Detect which cell encompasses the target text, then output its (X, Y) center coordinate. 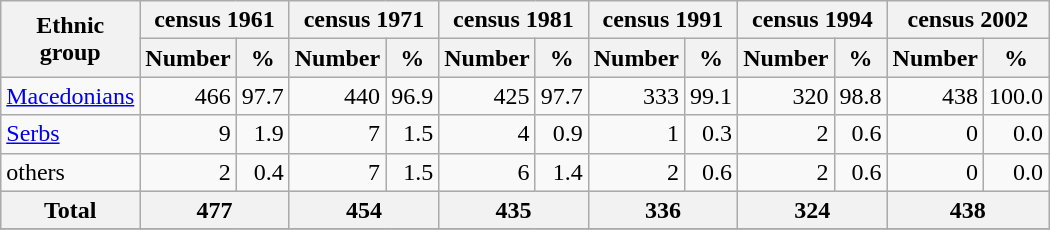
census 2002 (968, 20)
440 (337, 96)
4 (487, 134)
6 (487, 172)
454 (364, 210)
425 (487, 96)
333 (636, 96)
9 (188, 134)
Serbs (70, 134)
Total (70, 210)
others (70, 172)
1.9 (262, 134)
0.4 (262, 172)
census 1961 (214, 20)
435 (514, 210)
1.4 (562, 172)
336 (662, 210)
census 1971 (364, 20)
466 (188, 96)
0.3 (712, 134)
324 (812, 210)
100.0 (1016, 96)
320 (786, 96)
96.9 (412, 96)
census 1991 (662, 20)
Ethnicgroup (70, 39)
census 1981 (514, 20)
99.1 (712, 96)
477 (214, 210)
0.9 (562, 134)
1 (636, 134)
census 1994 (812, 20)
Macedonians (70, 96)
98.8 (860, 96)
